Determine the [x, y] coordinate at the center of the cell enclosing the given text.  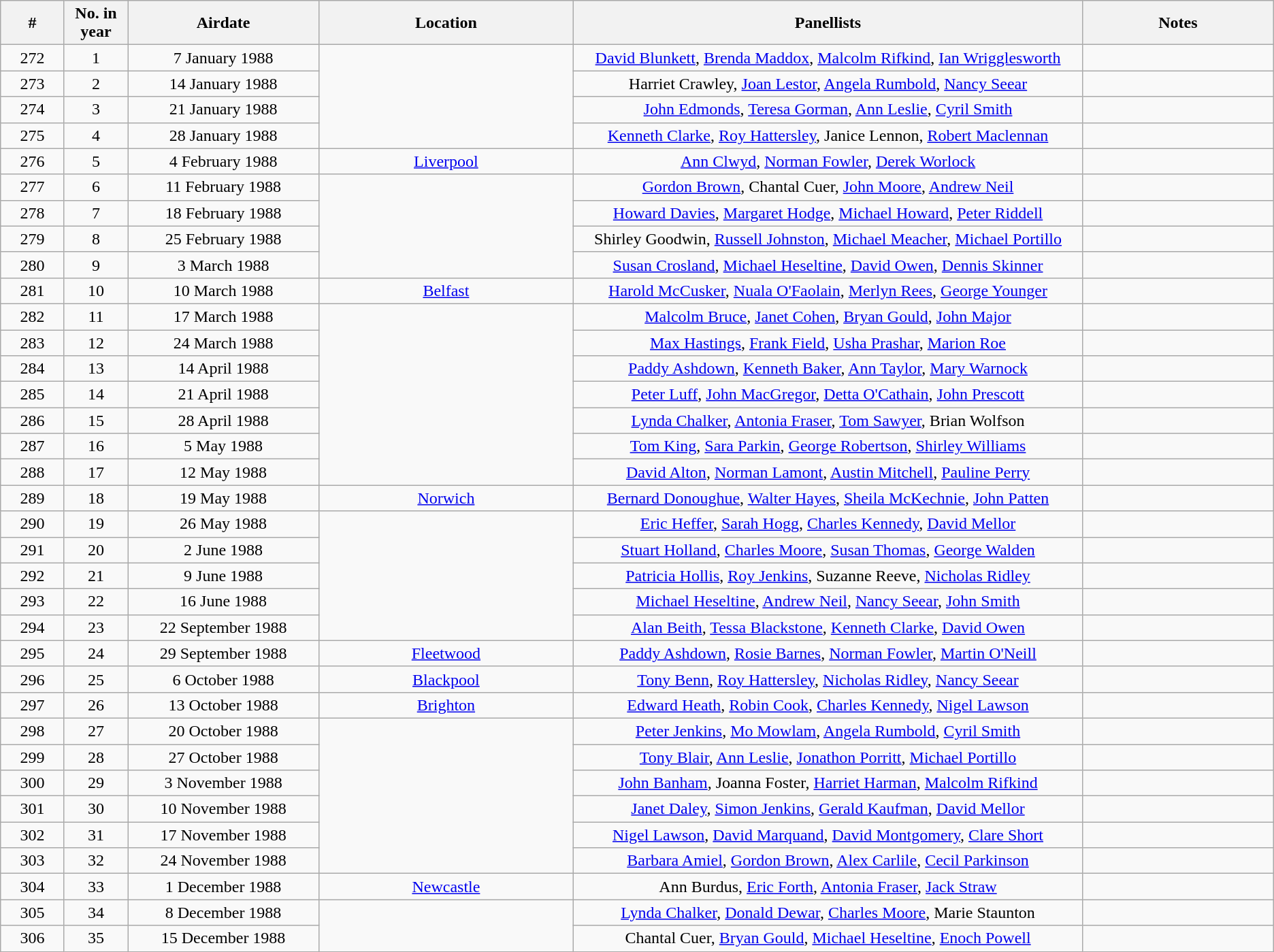
296 [33, 679]
# [33, 23]
299 [33, 757]
5 [96, 161]
289 [33, 498]
277 [33, 187]
Paddy Ashdown, Rosie Barnes, Norman Fowler, Martin O'Neill [828, 653]
14 January 1988 [223, 84]
10 March 1988 [223, 291]
30 [96, 809]
4 [96, 135]
21 April 1988 [223, 395]
306 [33, 938]
27 October 1988 [223, 757]
Lynda Chalker, Donald Dewar, Charles Moore, Marie Staunton [828, 913]
David Blunkett, Brenda Maddox, Malcolm Rifkind, Ian Wrigglesworth [828, 58]
276 [33, 161]
2 June 1988 [223, 550]
Notes [1179, 23]
10 [96, 291]
Bernard Donoughue, Walter Hayes, Sheila McKechnie, John Patten [828, 498]
290 [33, 524]
Patricia Hollis, Roy Jenkins, Suzanne Reeve, Nicholas Ridley [828, 576]
Max Hastings, Frank Field, Usha Prashar, Marion Roe [828, 342]
25 [96, 679]
26 May 1988 [223, 524]
Peter Jenkins, Mo Mowlam, Angela Rumbold, Cyril Smith [828, 731]
Janet Daley, Simon Jenkins, Gerald Kaufman, David Mellor [828, 809]
278 [33, 213]
9 June 1988 [223, 576]
Eric Heffer, Sarah Hogg, Charles Kennedy, David Mellor [828, 524]
Location [446, 23]
3 [96, 110]
26 [96, 705]
3 November 1988 [223, 783]
294 [33, 627]
304 [33, 887]
22 September 1988 [223, 627]
Lynda Chalker, Antonia Fraser, Tom Sawyer, Brian Wolfson [828, 421]
Susan Crosland, Michael Heseltine, David Owen, Dennis Skinner [828, 265]
272 [33, 58]
18 [96, 498]
29 [96, 783]
Michael Heseltine, Andrew Neil, Nancy Seear, John Smith [828, 602]
Nigel Lawson, David Marquand, David Montgomery, Clare Short [828, 835]
282 [33, 316]
16 June 1988 [223, 602]
7 [96, 213]
279 [33, 239]
305 [33, 913]
22 [96, 602]
35 [96, 938]
Tom King, Sara Parkin, George Robertson, Shirley Williams [828, 446]
7 January 1988 [223, 58]
24 November 1988 [223, 861]
Gordon Brown, Chantal Cuer, John Moore, Andrew Neil [828, 187]
Airdate [223, 23]
Belfast [446, 291]
24 [96, 653]
300 [33, 783]
Malcolm Bruce, Janet Cohen, Bryan Gould, John Major [828, 316]
Chantal Cuer, Bryan Gould, Michael Heseltine, Enoch Powell [828, 938]
12 May 1988 [223, 472]
281 [33, 291]
No. in year [96, 23]
15 [96, 421]
Paddy Ashdown, Kenneth Baker, Ann Taylor, Mary Warnock [828, 369]
Ann Burdus, Eric Forth, Antonia Fraser, Jack Straw [828, 887]
3 March 1988 [223, 265]
Blackpool [446, 679]
24 March 1988 [223, 342]
Harriet Crawley, Joan Lestor, Angela Rumbold, Nancy Seear [828, 84]
28 April 1988 [223, 421]
20 October 1988 [223, 731]
33 [96, 887]
303 [33, 861]
301 [33, 809]
21 [96, 576]
Newcastle [446, 887]
29 September 1988 [223, 653]
Howard Davies, Margaret Hodge, Michael Howard, Peter Riddell [828, 213]
Tony Blair, Ann Leslie, Jonathon Porritt, Michael Portillo [828, 757]
11 February 1988 [223, 187]
19 May 1988 [223, 498]
274 [33, 110]
32 [96, 861]
288 [33, 472]
14 [96, 395]
8 December 1988 [223, 913]
David Alton, Norman Lamont, Austin Mitchell, Pauline Perry [828, 472]
273 [33, 84]
Brighton [446, 705]
Ann Clwyd, Norman Fowler, Derek Worlock [828, 161]
34 [96, 913]
12 [96, 342]
Stuart Holland, Charles Moore, Susan Thomas, George Walden [828, 550]
16 [96, 446]
Harold McCusker, Nuala O'Faolain, Merlyn Rees, George Younger [828, 291]
17 [96, 472]
14 April 1988 [223, 369]
298 [33, 731]
Fleetwood [446, 653]
31 [96, 835]
5 May 1988 [223, 446]
285 [33, 395]
6 [96, 187]
28 January 1988 [223, 135]
27 [96, 731]
Shirley Goodwin, Russell Johnston, Michael Meacher, Michael Portillo [828, 239]
1 December 1988 [223, 887]
283 [33, 342]
1 [96, 58]
Liverpool [446, 161]
Tony Benn, Roy Hattersley, Nicholas Ridley, Nancy Seear [828, 679]
2 [96, 84]
25 February 1988 [223, 239]
John Banham, Joanna Foster, Harriet Harman, Malcolm Rifkind [828, 783]
Barbara Amiel, Gordon Brown, Alex Carlile, Cecil Parkinson [828, 861]
291 [33, 550]
23 [96, 627]
Peter Luff, John MacGregor, Detta O'Cathain, John Prescott [828, 395]
10 November 1988 [223, 809]
11 [96, 316]
28 [96, 757]
302 [33, 835]
287 [33, 446]
6 October 1988 [223, 679]
9 [96, 265]
17 March 1988 [223, 316]
297 [33, 705]
293 [33, 602]
286 [33, 421]
18 February 1988 [223, 213]
19 [96, 524]
292 [33, 576]
8 [96, 239]
Edward Heath, Robin Cook, Charles Kennedy, Nigel Lawson [828, 705]
Norwich [446, 498]
Panellists [828, 23]
21 January 1988 [223, 110]
Alan Beith, Tessa Blackstone, Kenneth Clarke, David Owen [828, 627]
13 October 1988 [223, 705]
17 November 1988 [223, 835]
275 [33, 135]
280 [33, 265]
4 February 1988 [223, 161]
284 [33, 369]
John Edmonds, Teresa Gorman, Ann Leslie, Cyril Smith [828, 110]
15 December 1988 [223, 938]
295 [33, 653]
13 [96, 369]
20 [96, 550]
Kenneth Clarke, Roy Hattersley, Janice Lennon, Robert Maclennan [828, 135]
